From the cell containing the given text, extract its center point as (x, y) coordinate. 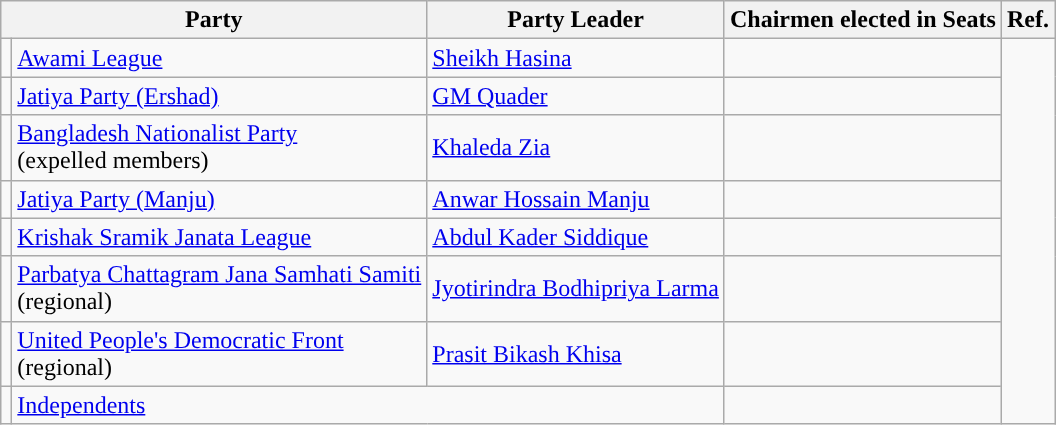
Jatiya Party (Manju) (220, 199)
Bangladesh Nationalist Party(expelled members) (220, 148)
United People's Democratic Front(regional) (220, 354)
Jatiya Party (Ershad) (220, 96)
Jyotirindra Bodhipriya Larma (576, 288)
Independents (368, 405)
GM Quader (576, 96)
Krishak Sramik Janata League (220, 237)
Prasit Bikash Khisa (576, 354)
Sheikh Hasina (576, 58)
Party (214, 20)
Khaleda Zia (576, 148)
Abdul Kader Siddique (576, 237)
Ref. (1028, 20)
Awami League (220, 58)
Chairmen elected in Seats (862, 20)
Parbatya Chattagram Jana Samhati Samiti(regional) (220, 288)
Party Leader (576, 20)
Anwar Hossain Manju (576, 199)
